Scan for the cell matching the given text and deliver its (x, y) coordinate at center. 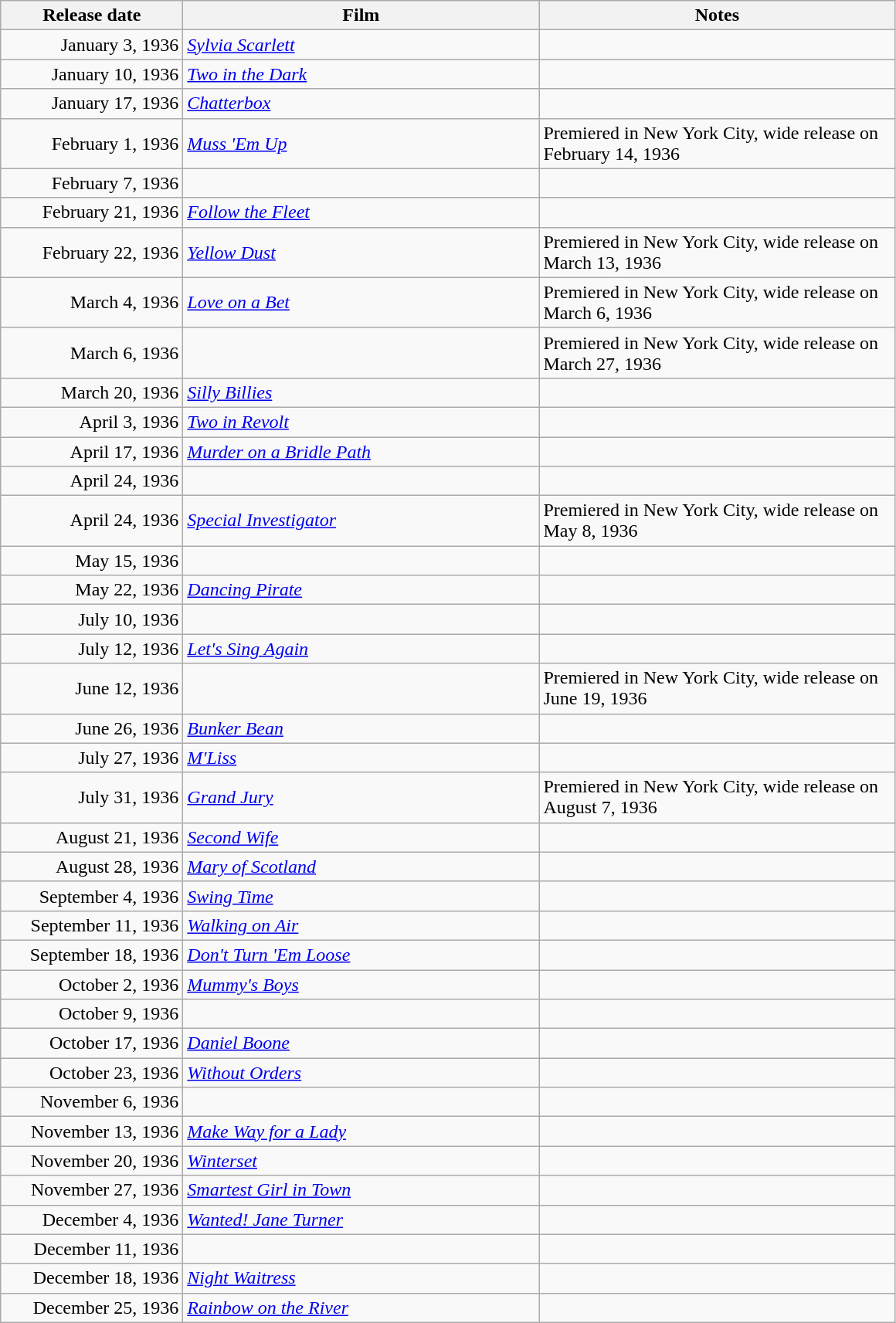
April 3, 1936 (92, 422)
December 18, 1936 (92, 1278)
Notes (717, 15)
Premiered in New York City, wide release on August 7, 1936 (717, 797)
October 2, 1936 (92, 985)
September 4, 1936 (92, 896)
January 17, 1936 (92, 103)
Chatterbox (361, 103)
Follow the Fleet (361, 212)
June 12, 1936 (92, 689)
June 26, 1936 (92, 728)
Premiered in New York City, wide release on June 19, 1936 (717, 689)
January 10, 1936 (92, 74)
Winterset (361, 1161)
Premiered in New York City, wide release on March 13, 1936 (717, 252)
Smartest Girl in Town (361, 1190)
Premiered in New York City, wide release on March 6, 1936 (717, 303)
Daniel Boone (361, 1043)
Grand Jury (361, 797)
Walking on Air (361, 925)
Wanted! Jane Turner (361, 1220)
February 22, 1936 (92, 252)
March 20, 1936 (92, 392)
January 3, 1936 (92, 45)
October 23, 1936 (92, 1073)
Two in the Dark (361, 74)
Silly Billies (361, 392)
July 27, 1936 (92, 758)
July 31, 1936 (92, 797)
Dancing Pirate (361, 590)
M'Liss (361, 758)
Bunker Bean (361, 728)
December 4, 1936 (92, 1220)
Without Orders (361, 1073)
August 28, 1936 (92, 867)
August 21, 1936 (92, 837)
Swing Time (361, 896)
Premiered in New York City, wide release on February 14, 1936 (717, 144)
Special Investigator (361, 521)
Rainbow on the River (361, 1308)
Release date (92, 15)
May 22, 1936 (92, 590)
Make Way for a Lady (361, 1131)
Two in Revolt (361, 422)
December 11, 1936 (92, 1249)
October 9, 1936 (92, 1014)
November 6, 1936 (92, 1102)
Second Wife (361, 837)
February 21, 1936 (92, 212)
February 1, 1936 (92, 144)
Murder on a Bridle Path (361, 452)
Don't Turn 'Em Loose (361, 955)
Yellow Dust (361, 252)
October 17, 1936 (92, 1043)
February 7, 1936 (92, 183)
July 10, 1936 (92, 619)
September 18, 1936 (92, 955)
May 15, 1936 (92, 561)
September 11, 1936 (92, 925)
July 12, 1936 (92, 649)
Premiered in New York City, wide release on March 27, 1936 (717, 352)
Muss 'Em Up (361, 144)
Love on a Bet (361, 303)
March 4, 1936 (92, 303)
Night Waitress (361, 1278)
November 13, 1936 (92, 1131)
Let's Sing Again (361, 649)
March 6, 1936 (92, 352)
Film (361, 15)
November 20, 1936 (92, 1161)
April 17, 1936 (92, 452)
Mary of Scotland (361, 867)
Premiered in New York City, wide release on May 8, 1936 (717, 521)
November 27, 1936 (92, 1190)
Mummy's Boys (361, 985)
December 25, 1936 (92, 1308)
Sylvia Scarlett (361, 45)
